Output the (X, Y) coordinate of the center of the cell containing the given text.  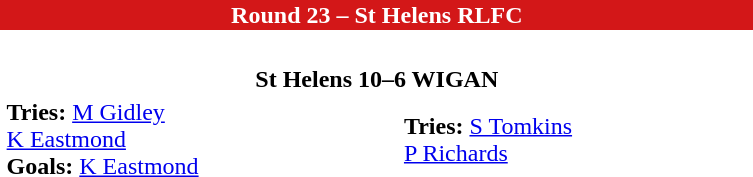
St Helens 10–6 WIGAN (376, 79)
Round 23 – St Helens RLFC (377, 15)
